Determine the [X, Y] coordinate at the center of the cell enclosing the given text.  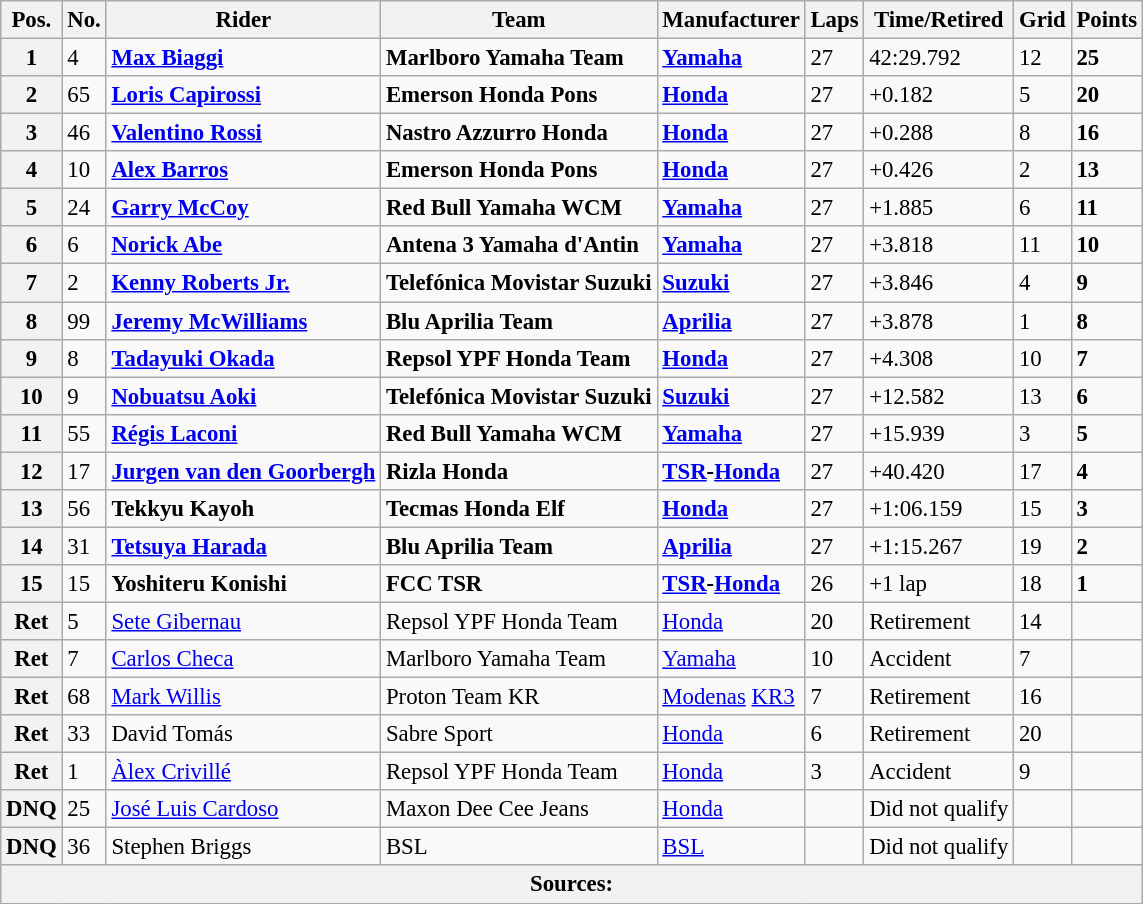
Points [1106, 20]
Tetsuya Harada [243, 546]
19 [1042, 546]
Àlex Crivillé [243, 772]
+0.288 [939, 133]
+4.308 [939, 358]
Nastro Azzurro Honda [519, 133]
24 [84, 208]
Manufacturer [731, 20]
+3.818 [939, 245]
+3.846 [939, 283]
46 [84, 133]
Tecmas Honda Elf [519, 509]
65 [84, 95]
Grid [1042, 20]
+0.426 [939, 170]
Jeremy McWilliams [243, 321]
Laps [834, 20]
Jurgen van den Goorbergh [243, 471]
56 [84, 509]
18 [1042, 584]
José Luis Cardoso [243, 809]
Stephen Briggs [243, 847]
+12.582 [939, 396]
Régis Laconi [243, 433]
Tadayuki Okada [243, 358]
Modenas KR3 [731, 697]
Sources: [572, 885]
+1:15.267 [939, 546]
Kenny Roberts Jr. [243, 283]
Max Biaggi [243, 58]
99 [84, 321]
Norick Abe [243, 245]
+1 lap [939, 584]
68 [84, 697]
31 [84, 546]
55 [84, 433]
42:29.792 [939, 58]
Sete Gibernau [243, 621]
33 [84, 734]
Carlos Checa [243, 659]
36 [84, 847]
Rizla Honda [519, 471]
+1:06.159 [939, 509]
Tekkyu Kayoh [243, 509]
Yoshiteru Konishi [243, 584]
Maxon Dee Cee Jeans [519, 809]
No. [84, 20]
Team [519, 20]
+15.939 [939, 433]
Loris Capirossi [243, 95]
Alex Barros [243, 170]
Proton Team KR [519, 697]
Pos. [32, 20]
Nobuatsu Aoki [243, 396]
Antena 3 Yamaha d'Antin [519, 245]
+40.420 [939, 471]
+3.878 [939, 321]
Valentino Rossi [243, 133]
+0.182 [939, 95]
Sabre Sport [519, 734]
Rider [243, 20]
Time/Retired [939, 20]
David Tomás [243, 734]
+1.885 [939, 208]
FCC TSR [519, 584]
26 [834, 584]
Garry McCoy [243, 208]
Mark Willis [243, 697]
